Pinpoint the cell where the given text exists, returning its (x, y) midpoint coordinate. 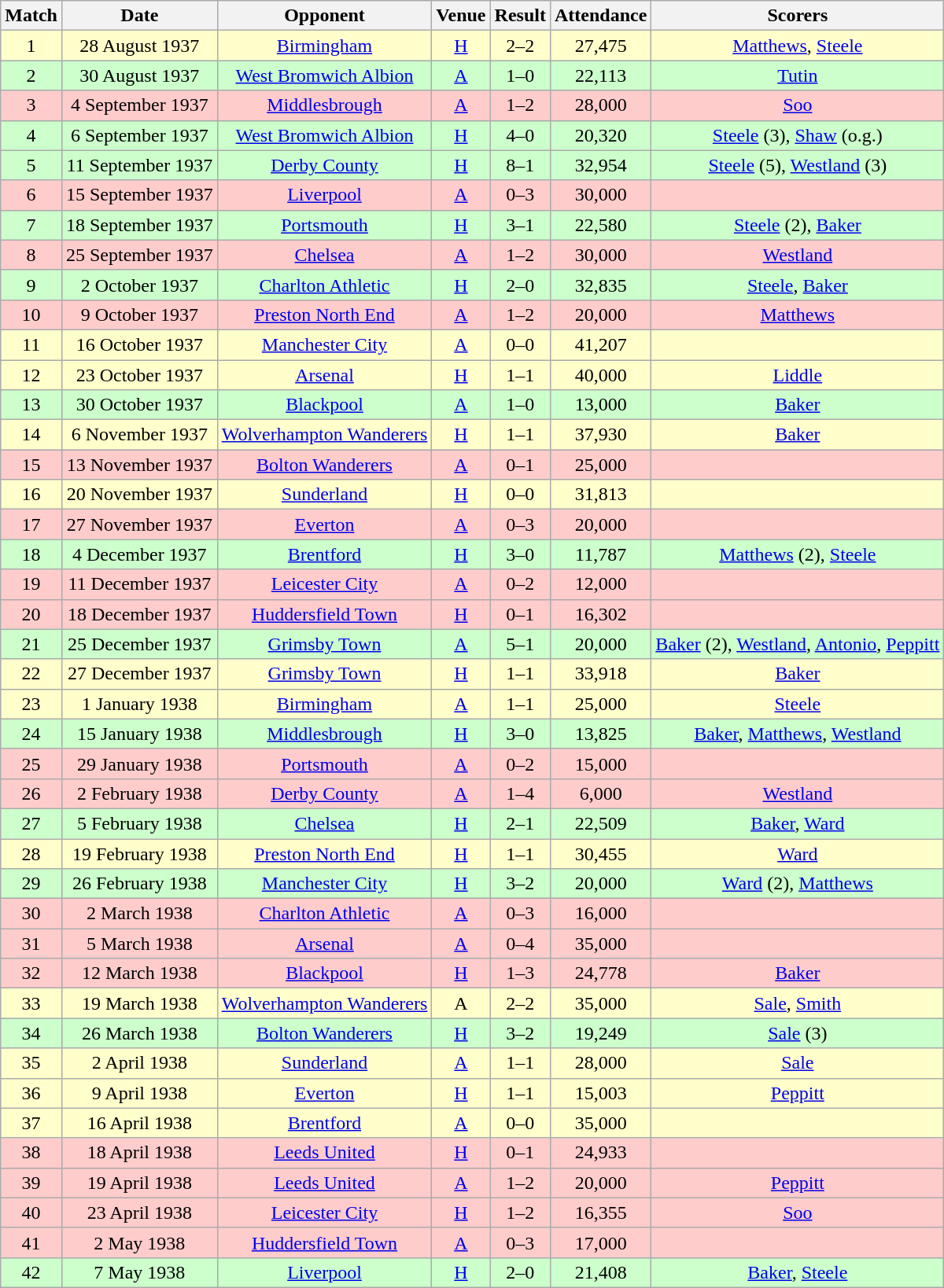
37 (31, 1123)
21,408 (600, 1272)
1 (31, 46)
24,778 (600, 973)
Baker, Steele (798, 1272)
23 April 1938 (139, 1213)
Baker (2), Westland, Antonio, Peppitt (798, 644)
12 March 1938 (139, 973)
32 (31, 973)
18 (31, 554)
18 September 1937 (139, 225)
5 (31, 165)
Ward (798, 853)
15 September 1937 (139, 195)
19,249 (600, 1033)
10 (31, 315)
Matthews (2), Steele (798, 554)
4 (31, 135)
2 April 1938 (139, 1063)
22,580 (600, 225)
30,455 (600, 853)
15 January 1938 (139, 734)
Sale (798, 1063)
Matthews, Steele (798, 46)
30 (31, 914)
22,113 (600, 75)
11 September 1937 (139, 165)
Match (31, 16)
3–1 (520, 225)
39 (31, 1183)
40,000 (600, 375)
12,000 (600, 584)
14 (31, 435)
Opponent (324, 16)
Steele (5), Westland (3) (798, 165)
35 (31, 1063)
11,787 (600, 554)
27 (31, 823)
1–4 (520, 793)
8–1 (520, 165)
20 November 1937 (139, 495)
Matthews (798, 315)
Steele (2), Baker (798, 225)
18 December 1937 (139, 614)
19 April 1938 (139, 1183)
17,000 (600, 1242)
19 (31, 584)
Sale (3) (798, 1033)
33 (31, 1003)
26 (31, 793)
27,475 (600, 46)
7 May 1938 (139, 1272)
9 October 1937 (139, 315)
19 February 1938 (139, 853)
27 November 1937 (139, 524)
29 January 1938 (139, 764)
0–4 (520, 944)
16 April 1938 (139, 1123)
Tutin (798, 75)
31 (31, 944)
28 August 1937 (139, 46)
2 May 1938 (139, 1242)
11 December 1937 (139, 584)
30 October 1937 (139, 405)
24 (31, 734)
29 (31, 884)
Scorers (798, 16)
23 (31, 704)
9 (31, 285)
2–1 (520, 823)
16,302 (600, 614)
12 (31, 375)
13,000 (600, 405)
11 (31, 344)
20 (31, 614)
Result (520, 16)
Liddle (798, 375)
36 (31, 1093)
42 (31, 1272)
5–1 (520, 644)
2 October 1937 (139, 285)
37,930 (600, 435)
20,320 (600, 135)
6 November 1937 (139, 435)
Date (139, 16)
15,000 (600, 764)
19 March 1938 (139, 1003)
38 (31, 1153)
Ward (2), Matthews (798, 884)
15,003 (600, 1093)
16 October 1937 (139, 344)
1–3 (520, 973)
33,918 (600, 674)
16,000 (600, 914)
13 (31, 405)
34 (31, 1033)
8 (31, 255)
32,954 (600, 165)
13,825 (600, 734)
4 September 1937 (139, 105)
30 August 1937 (139, 75)
3 (31, 105)
5 March 1938 (139, 944)
Steele, Baker (798, 285)
41,207 (600, 344)
23 October 1937 (139, 375)
18 April 1938 (139, 1153)
22 (31, 674)
26 February 1938 (139, 884)
15 (31, 465)
4 December 1937 (139, 554)
4–0 (520, 135)
Steele (798, 704)
6,000 (600, 793)
32,835 (600, 285)
Steele (3), Shaw (o.g.) (798, 135)
1 January 1938 (139, 704)
Sale, Smith (798, 1003)
6 September 1937 (139, 135)
26 March 1938 (139, 1033)
21 (31, 644)
25 (31, 764)
Venue (461, 16)
5 February 1938 (139, 823)
13 November 1937 (139, 465)
27 December 1937 (139, 674)
41 (31, 1242)
25 September 1937 (139, 255)
17 (31, 524)
Baker, Matthews, Westland (798, 734)
7 (31, 225)
16 (31, 495)
24,933 (600, 1153)
Attendance (600, 16)
16,355 (600, 1213)
6 (31, 195)
28 (31, 853)
2 February 1938 (139, 793)
40 (31, 1213)
25 December 1937 (139, 644)
2 March 1938 (139, 914)
Baker, Ward (798, 823)
2 (31, 75)
9 April 1938 (139, 1093)
31,813 (600, 495)
22,509 (600, 823)
